Scan for the cell matching the given text and deliver its (x, y) coordinate at center. 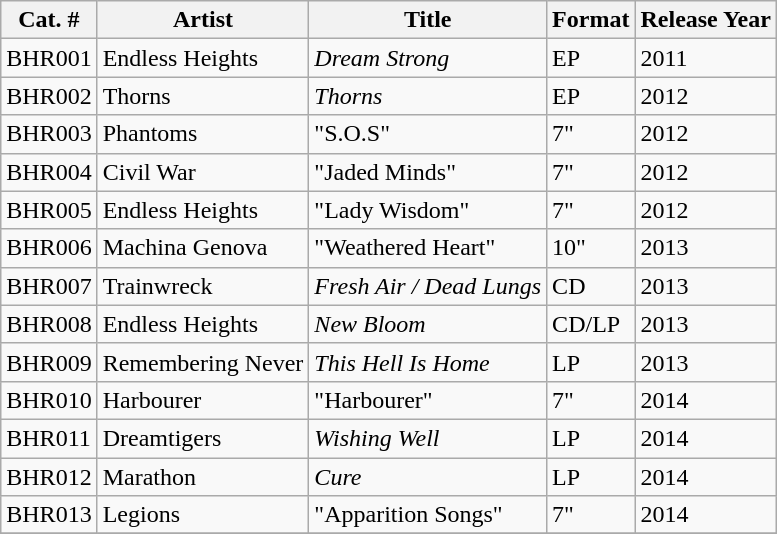
BHR005 (49, 210)
Marathon (203, 477)
BHR013 (49, 515)
Artist (203, 20)
10" (591, 248)
"S.O.S" (428, 134)
BHR011 (49, 438)
Dreamtigers (203, 438)
BHR010 (49, 400)
CD (591, 286)
BHR001 (49, 58)
BHR007 (49, 286)
Trainwreck (203, 286)
Legions (203, 515)
"Lady Wisdom" (428, 210)
Remembering Never (203, 362)
BHR002 (49, 96)
Release Year (706, 20)
BHR012 (49, 477)
New Bloom (428, 324)
BHR006 (49, 248)
Civil War (203, 172)
CD/LP (591, 324)
BHR009 (49, 362)
BHR003 (49, 134)
"Harbourer" (428, 400)
"Apparition Songs" (428, 515)
BHR008 (49, 324)
Format (591, 20)
Title (428, 20)
"Jaded Minds" (428, 172)
"Weathered Heart" (428, 248)
Cure (428, 477)
Machina Genova (203, 248)
This Hell Is Home (428, 362)
BHR004 (49, 172)
Phantoms (203, 134)
Harbourer (203, 400)
Cat. # (49, 20)
Dream Strong (428, 58)
2011 (706, 58)
Wishing Well (428, 438)
Fresh Air / Dead Lungs (428, 286)
